Return the (x, y) coordinate for the center point of the cell that contains the specified text.  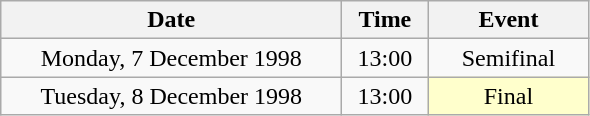
Final (508, 96)
Semifinal (508, 58)
Time (385, 20)
Tuesday, 8 December 1998 (172, 96)
Monday, 7 December 1998 (172, 58)
Event (508, 20)
Date (172, 20)
